Detect which cell encompasses the target text, then output its [X, Y] center coordinate. 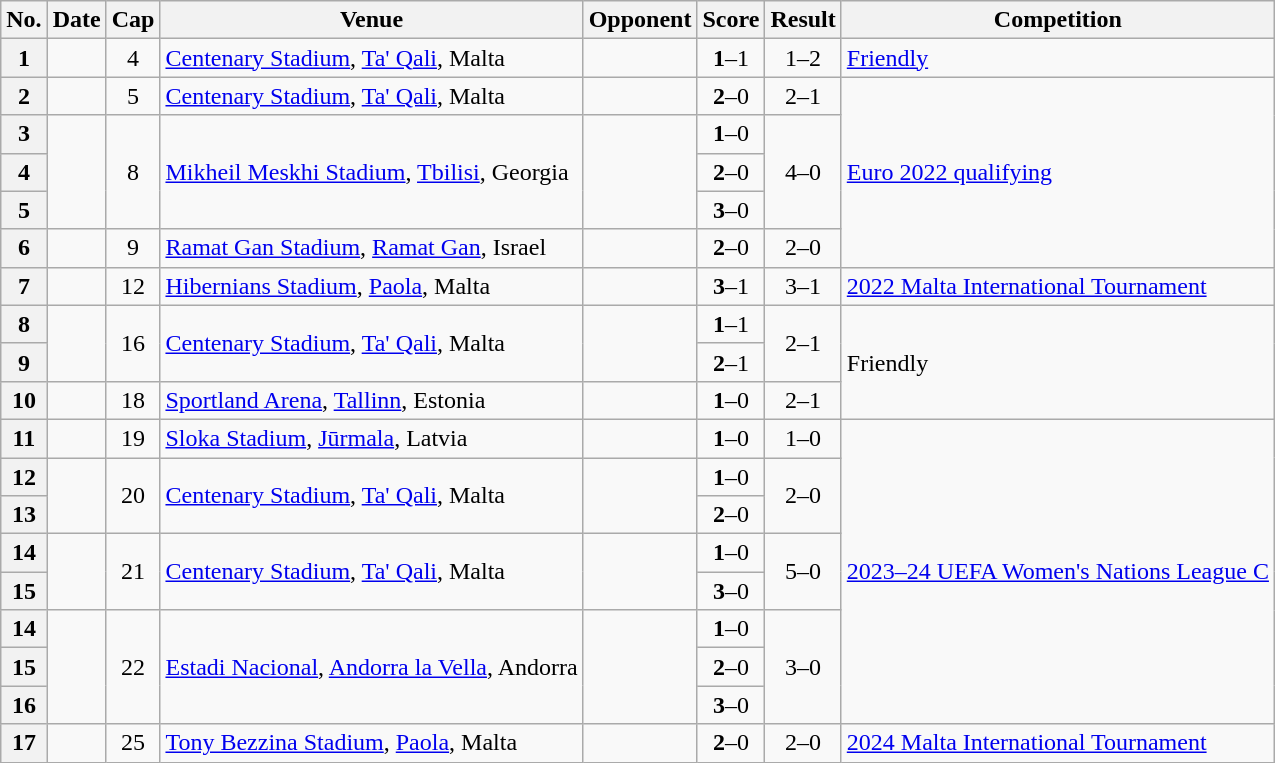
13 [24, 515]
22 [133, 667]
Cap [133, 20]
17 [24, 743]
Estadi Nacional, Andorra la Vella, Andorra [372, 667]
2 [24, 96]
Competition [1058, 20]
10 [24, 400]
5–0 [803, 572]
Sloka Stadium, Jūrmala, Latvia [372, 438]
No. [24, 20]
1–2 [803, 58]
Venue [372, 20]
7 [24, 286]
Mikheil Meskhi Stadium, Tbilisi, Georgia [372, 172]
21 [133, 572]
Tony Bezzina Stadium, Paola, Malta [372, 743]
1 [24, 58]
18 [133, 400]
Euro 2022 qualifying [1058, 172]
19 [133, 438]
2024 Malta International Tournament [1058, 743]
Ramat Gan Stadium, Ramat Gan, Israel [372, 248]
2022 Malta International Tournament [1058, 286]
Hibernians Stadium, Paola, Malta [372, 286]
2023–24 UEFA Women's Nations League C [1058, 571]
Opponent [640, 20]
Date [76, 20]
6 [24, 248]
25 [133, 743]
Sportland Arena, Tallinn, Estonia [372, 400]
11 [24, 438]
Result [803, 20]
3 [24, 134]
4–0 [803, 172]
20 [133, 496]
Score [731, 20]
